Provide the (x, y) coordinate of the cell's center where the given text is located.  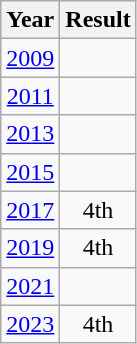
Year (30, 20)
2011 (30, 96)
2017 (30, 210)
Result (98, 20)
2013 (30, 134)
2015 (30, 172)
2009 (30, 58)
2019 (30, 248)
2023 (30, 324)
2021 (30, 286)
